Detect which cell encompasses the target text, then output its (X, Y) center coordinate. 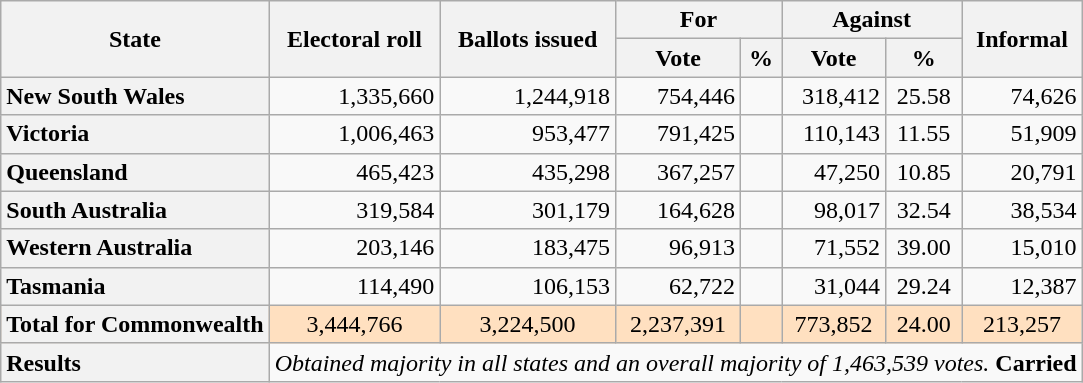
31,044 (834, 286)
Obtained majority in all states and an overall majority of 1,463,539 votes. Carried (676, 362)
1,335,660 (354, 96)
2,237,391 (678, 324)
New South Wales (135, 96)
773,852 (834, 324)
Tasmania (135, 286)
114,490 (354, 286)
106,153 (528, 286)
Queensland (135, 172)
62,722 (678, 286)
3,444,766 (354, 324)
953,477 (528, 134)
1,244,918 (528, 96)
3,224,500 (528, 324)
435,298 (528, 172)
98,017 (834, 210)
183,475 (528, 248)
367,257 (678, 172)
Victoria (135, 134)
110,143 (834, 134)
754,446 (678, 96)
Ballots issued (528, 39)
12,387 (1022, 286)
1,006,463 (354, 134)
32.54 (924, 210)
Western Australia (135, 248)
Informal (1022, 39)
Total for Commonwealth (135, 324)
71,552 (834, 248)
38,534 (1022, 210)
24.00 (924, 324)
For (698, 20)
11.55 (924, 134)
State (135, 39)
301,179 (528, 210)
791,425 (678, 134)
51,909 (1022, 134)
74,626 (1022, 96)
164,628 (678, 210)
319,584 (354, 210)
South Australia (135, 210)
213,257 (1022, 324)
96,913 (678, 248)
465,423 (354, 172)
10.85 (924, 172)
29.24 (924, 286)
20,791 (1022, 172)
Results (135, 362)
203,146 (354, 248)
Electoral roll (354, 39)
318,412 (834, 96)
Against (872, 20)
39.00 (924, 248)
47,250 (834, 172)
25.58 (924, 96)
15,010 (1022, 248)
